Return [x, y] of the center of cell containing provided text 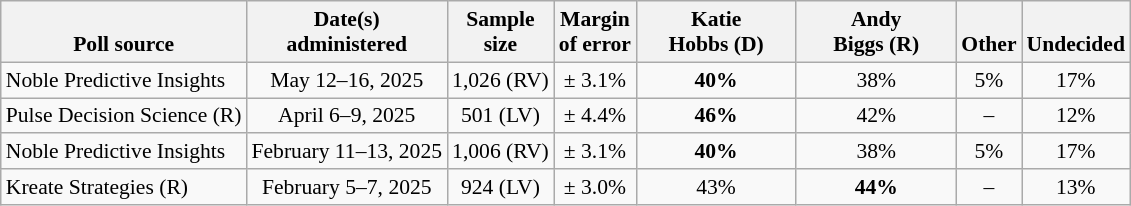
± 4.4% [595, 116]
501 (LV) [500, 116]
Undecided [1076, 32]
February 11–13, 2025 [346, 152]
Samplesize [500, 32]
Pulse Decision Science (R) [124, 116]
1,006 (RV) [500, 152]
Kreate Strategies (R) [124, 187]
AndyBiggs (R) [876, 32]
44% [876, 187]
Poll source [124, 32]
Marginof error [595, 32]
42% [876, 116]
May 12–16, 2025 [346, 80]
April 6–9, 2025 [346, 116]
43% [716, 187]
Other [988, 32]
12% [1076, 116]
February 5–7, 2025 [346, 187]
13% [1076, 187]
924 (LV) [500, 187]
KatieHobbs (D) [716, 32]
1,026 (RV) [500, 80]
Date(s)administered [346, 32]
46% [716, 116]
± 3.0% [595, 187]
